Return the [x, y] coordinate for the center point of the cell that contains the specified text.  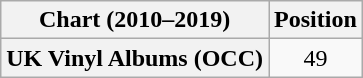
49 [316, 58]
Chart (2010–2019) [135, 20]
UK Vinyl Albums (OCC) [135, 58]
Position [316, 20]
